Output the [X, Y] coordinate of the center of the cell containing the given text.  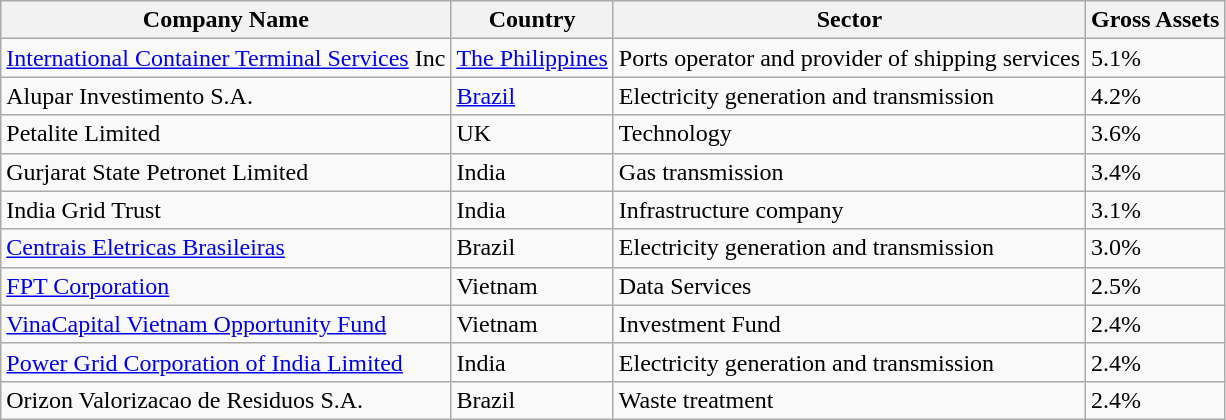
International Container Terminal Services Inc [226, 58]
3.1% [1156, 210]
3.6% [1156, 134]
Ports operator and provider of shipping services [849, 58]
5.1% [1156, 58]
Waste treatment [849, 400]
2.5% [1156, 286]
Gas transmission [849, 172]
Technology [849, 134]
Gross Assets [1156, 20]
UK [532, 134]
4.2% [1156, 96]
Infrastructure company [849, 210]
3.4% [1156, 172]
Petalite Limited [226, 134]
Orizon Valorizacao de Residuos S.A. [226, 400]
India Grid Trust [226, 210]
Centrais Eletricas Brasileiras [226, 248]
The Philippines [532, 58]
Sector [849, 20]
Investment Fund [849, 324]
FPT Corporation [226, 286]
Power Grid Corporation of India Limited [226, 362]
VinaCapital Vietnam Opportunity Fund [226, 324]
3.0% [1156, 248]
Data Services [849, 286]
Company Name [226, 20]
Country [532, 20]
Alupar Investimento S.A. [226, 96]
Gurjarat State Petronet Limited [226, 172]
